Extract the [x, y] coordinate from the center of the cell holding the provided text.  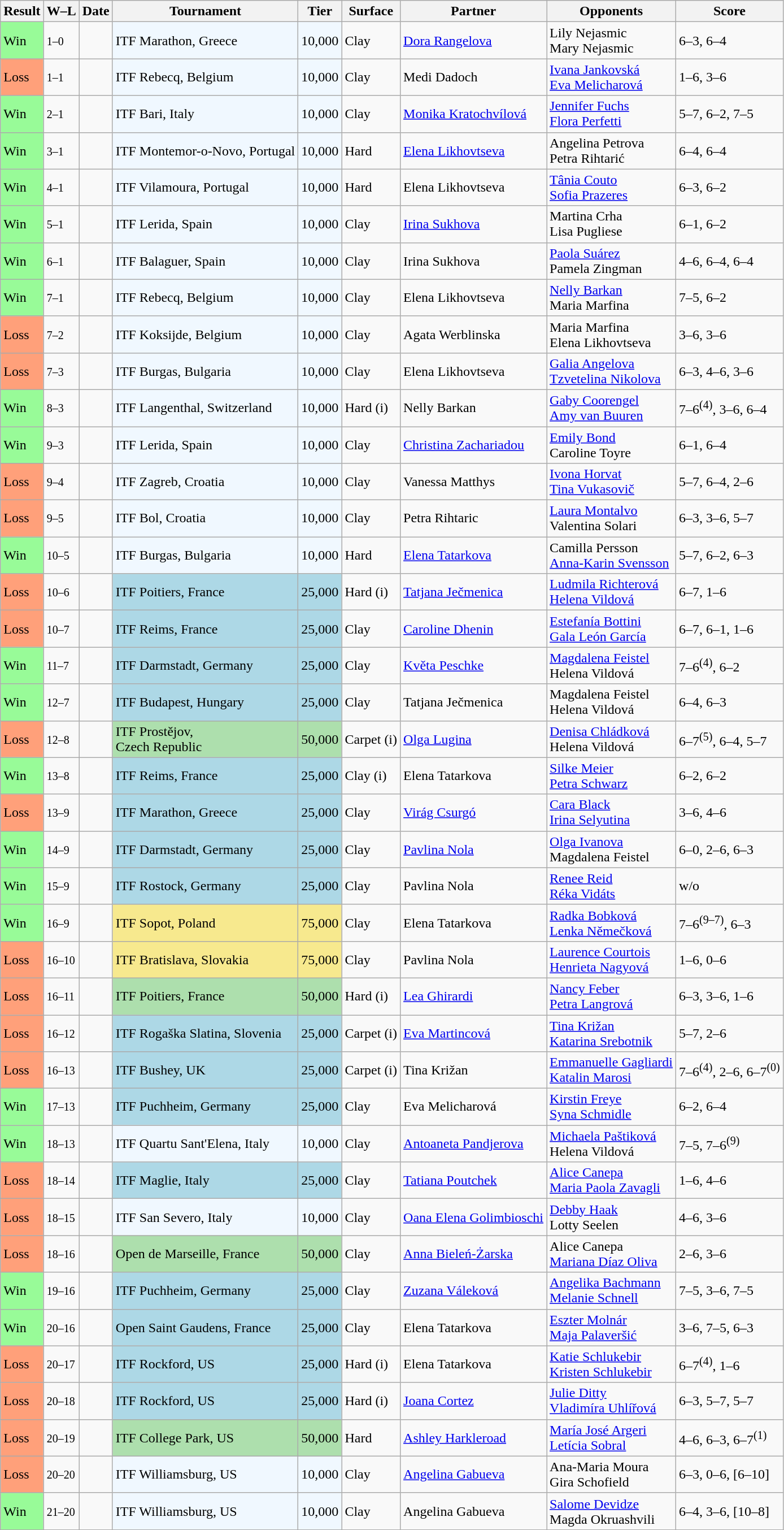
Cara Black Irina Selyutina [611, 813]
5–7, 6–4, 2–6 [730, 482]
Alice Canepa Maria Paola Zavagli [611, 1180]
6–7(5), 6–4, 5–7 [730, 739]
Denisa Chládková Helena Vildová [611, 739]
7–6(9–7), 6–3 [730, 922]
8–3 [61, 408]
18–16 [61, 1254]
ITF Zagreb, Croatia [206, 482]
10–6 [61, 592]
16–10 [61, 960]
4–6, 6–4, 6–4 [730, 261]
1–1 [61, 77]
Score [730, 11]
12–7 [61, 702]
Tina Križan [473, 1070]
Eszter Molnár Maja Palaveršić [611, 1327]
Date [96, 11]
Jennifer Fuchs Flora Perfetti [611, 114]
Olga Ivanova Magdalena Feistel [611, 849]
18–14 [61, 1180]
Julie Ditty Vladimíra Uhlířová [611, 1401]
Michaela Paštiková Helena Vildová [611, 1144]
6–1, 6–2 [730, 224]
ITF Vilamoura, Portugal [206, 188]
Ludmila Richterová Helena Vildová [611, 592]
2–1 [61, 114]
6–4, 6–4 [730, 150]
Angelika Bachmann Melanie Schnell [611, 1291]
ITF Quartu Sant'Elena, Italy [206, 1144]
ITF Rogaška Slatina, Slovenia [206, 1033]
4–6, 3–6 [730, 1217]
Debby Haak Lotty Seelen [611, 1217]
Katie Schlukebir Kristen Schlukebir [611, 1364]
Oana Elena Golimbioschi [473, 1217]
Tier [320, 11]
20–20 [61, 1474]
4–6, 6–3, 6–7(1) [730, 1438]
Nelly Barkan Maria Marfina [611, 297]
Maria Marfina Elena Likhovtseva [611, 335]
ITF Prostějov, Czech Republic [206, 739]
3–6, 7–5, 6–3 [730, 1327]
3–6, 4–6 [730, 813]
16–13 [61, 1070]
12–8 [61, 739]
7–6(4), 3–6, 6–4 [730, 408]
7–3 [61, 371]
Tânia Couto Sofia Prazeres [611, 188]
Laurence Courtois Henrieta Nagyová [611, 960]
Ivana Jankovská Eva Melicharová [611, 77]
ITF Rostock, Germany [206, 886]
Olga Lugina [473, 739]
9–5 [61, 519]
7–5, 6–2 [730, 297]
ITF Budapest, Hungary [206, 702]
Nancy Feber Petra Langrová [611, 996]
María José Argeri Letícia Sobral [611, 1438]
Nelly Barkan [473, 408]
17–13 [61, 1107]
7–5, 7–6(9) [730, 1144]
Anna Bieleń-Żarska [473, 1254]
6–0, 2–6, 6–3 [730, 849]
6–7(4), 1–6 [730, 1364]
6–2, 6–4 [730, 1107]
Dora Rangelova [473, 41]
Tournament [206, 11]
Emmanuelle Gagliardi Katalin Marosi [611, 1070]
1–0 [61, 41]
11–7 [61, 666]
6–3, 6–4 [730, 41]
6–3, 5–7, 5–7 [730, 1401]
6–3, 4–6, 3–6 [730, 371]
13–8 [61, 775]
6–1, 6–4 [730, 444]
20–17 [61, 1364]
14–9 [61, 849]
Joana Cortez [473, 1401]
20–16 [61, 1327]
Laura Montalvo Valentina Solari [611, 519]
Clay (i) [371, 775]
7–6(4), 6–2 [730, 666]
Medi Dadoch [473, 77]
6–3, 0–6, [6–10] [730, 1474]
18–13 [61, 1144]
ITF Bushey, UK [206, 1070]
6–7, 6–1, 1–6 [730, 629]
15–9 [61, 886]
Zuzana Váleková [473, 1291]
Eva Martincová [473, 1033]
1–6, 3–6 [730, 77]
Emily Bond Caroline Toyre [611, 444]
Tatiana Poutchek [473, 1180]
18–15 [61, 1217]
20–19 [61, 1438]
Květa Peschke [473, 666]
6–4, 6–3 [730, 702]
5–7, 6–2, 7–5 [730, 114]
Open Saint Gaudens, France [206, 1327]
5–1 [61, 224]
Ashley Harkleroad [473, 1438]
Christina Zachariadou [473, 444]
9–4 [61, 482]
5–7, 6–2, 6–3 [730, 555]
Open de Marseille, France [206, 1254]
16–9 [61, 922]
Agata Werblinska [473, 335]
ITF Balaguer, Spain [206, 261]
1–6, 4–6 [730, 1180]
6–2, 6–2 [730, 775]
7–2 [61, 335]
Salome Devidze Magda Okruashvili [611, 1511]
Alice Canepa Mariana Díaz Oliva [611, 1254]
Silke Meier Petra Schwarz [611, 775]
ITF Sopot, Poland [206, 922]
Estefanía Bottini Gala León García [611, 629]
Camilla Persson Anna-Karin Svensson [611, 555]
W–L [61, 11]
Martina Crha Lisa Pugliese [611, 224]
7–6(4), 2–6, 6–7(0) [730, 1070]
Vanessa Matthys [473, 482]
Surface [371, 11]
5–7, 2–6 [730, 1033]
Partner [473, 11]
ITF Koksijde, Belgium [206, 335]
6–7, 1–6 [730, 592]
6–4, 3–6, [10–8] [730, 1511]
Galia Angelova Tzvetelina Nikolova [611, 371]
Eva Melicharová [473, 1107]
Ana-Maria Moura Gira Schofield [611, 1474]
16–12 [61, 1033]
6–3, 6–2 [730, 188]
7–5, 3–6, 7–5 [730, 1291]
w/o [730, 886]
Radka Bobková Lenka Němečková [611, 922]
ITF Langenthal, Switzerland [206, 408]
Result [22, 11]
21–20 [61, 1511]
ITF College Park, US [206, 1438]
7–1 [61, 297]
Opponents [611, 11]
Petra Rihtaric [473, 519]
ITF Bari, Italy [206, 114]
9–3 [61, 444]
6–3, 3–6, 5–7 [730, 519]
Lily Nejasmic Mary Nejasmic [611, 41]
Monika Kratochvílová [473, 114]
19–16 [61, 1291]
ITF Bol, Croatia [206, 519]
Lea Ghirardi [473, 996]
ITF Bratislava, Slovakia [206, 960]
13–9 [61, 813]
6–3, 3–6, 1–6 [730, 996]
10–7 [61, 629]
2–6, 3–6 [730, 1254]
ITF San Severo, Italy [206, 1217]
1–6, 0–6 [730, 960]
Paola Suárez Pamela Zingman [611, 261]
Tina Križan Katarina Srebotnik [611, 1033]
Renee Reid Réka Vidáts [611, 886]
20–18 [61, 1401]
ITF Maglie, Italy [206, 1180]
Virág Csurgó [473, 813]
Caroline Dhenin [473, 629]
Gaby Coorengel Amy van Buuren [611, 408]
10–5 [61, 555]
3–6, 3–6 [730, 335]
Angelina Petrova Petra Rihtarić [611, 150]
6–1 [61, 261]
4–1 [61, 188]
ITF Montemor-o-Novo, Portugal [206, 150]
3–1 [61, 150]
Ivona Horvat Tina Vukasovič [611, 482]
16–11 [61, 996]
Kirstin Freye Syna Schmidle [611, 1107]
Antoaneta Pandjerova [473, 1144]
